Search for the cell housing the specified text and yield its [X, Y] center coordinate. 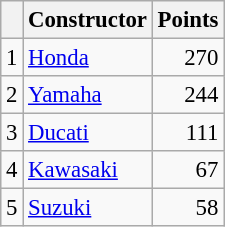
Yamaha [88, 95]
270 [188, 58]
244 [188, 95]
5 [12, 208]
4 [12, 170]
Ducati [88, 133]
3 [12, 133]
111 [188, 133]
67 [188, 170]
Honda [88, 58]
Suzuki [88, 208]
Constructor [88, 20]
58 [188, 208]
Points [188, 20]
1 [12, 58]
2 [12, 95]
Kawasaki [88, 170]
